From the cell containing the given text, extract its center point as [x, y] coordinate. 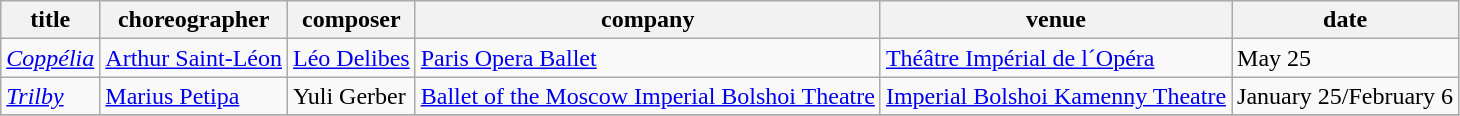
Yuli Gerber [352, 96]
composer [352, 20]
Léo Delibes [352, 58]
May 25 [1346, 58]
Coppélia [50, 58]
January 25/February 6 [1346, 96]
date [1346, 20]
venue [1056, 20]
title [50, 20]
Marius Petipa [194, 96]
Ballet of the Moscow Imperial Bolshoi Theatre [648, 96]
Paris Opera Ballet [648, 58]
Trilby [50, 96]
Arthur Saint-Léon [194, 58]
Imperial Bolshoi Kamenny Theatre [1056, 96]
Théâtre Impérial de l´Opéra [1056, 58]
company [648, 20]
choreographer [194, 20]
